Determine the [X, Y] coordinate at the center of the cell enclosing the given text.  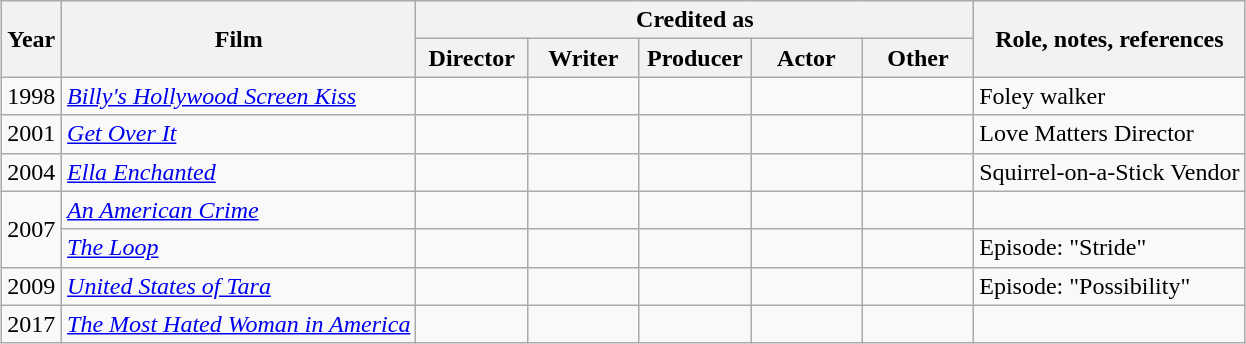
Writer [583, 58]
Other [918, 58]
Foley walker [1110, 96]
Episode: "Stride" [1110, 248]
Billy's Hollywood Screen Kiss [239, 96]
Get Over It [239, 134]
2009 [32, 286]
An American Crime [239, 210]
Episode: "Possibility" [1110, 286]
Role, notes, references [1110, 39]
Director [472, 58]
2001 [32, 134]
Producer [695, 58]
1998 [32, 96]
Film [239, 39]
The Most Hated Woman in America [239, 324]
2017 [32, 324]
2007 [32, 229]
Credited as [695, 20]
2004 [32, 172]
Actor [807, 58]
The Loop [239, 248]
Squirrel-on-a-Stick Vendor [1110, 172]
Year [32, 39]
United States of Tara [239, 286]
Ella Enchanted [239, 172]
Love Matters Director [1110, 134]
